From the cell containing the given text, extract its center point as [x, y] coordinate. 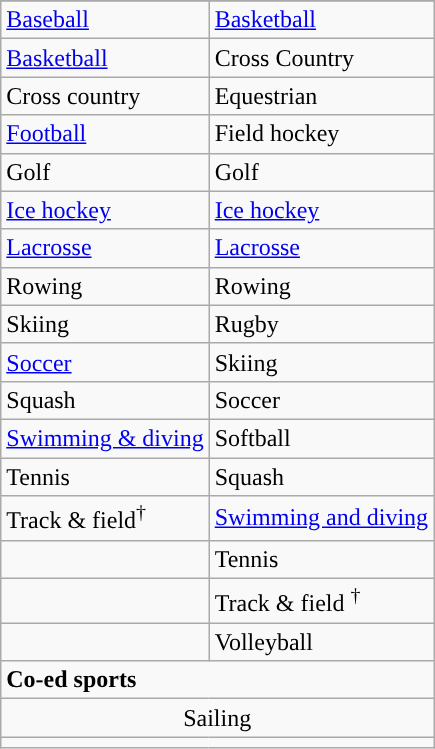
Co-ed sports [218, 680]
Field hockey [321, 134]
Track & field † [321, 600]
Rugby [321, 324]
Equestrian [321, 96]
Softball [321, 438]
Swimming & diving [105, 438]
Sailing [218, 718]
Cross Country [321, 58]
Football [105, 134]
Track & field† [105, 518]
Swimming and diving [321, 518]
Cross country [105, 96]
Volleyball [321, 642]
Baseball [105, 20]
